For the text-containing cell, return its midpoint in (x, y) coordinate format. 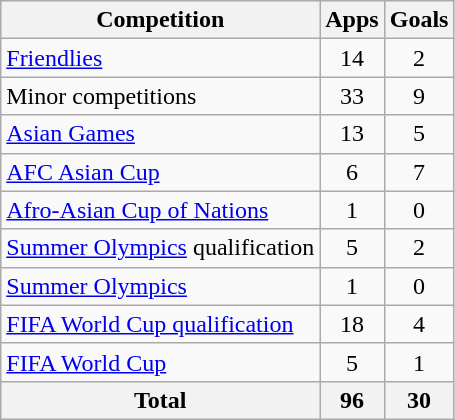
AFC Asian Cup (160, 172)
13 (352, 134)
33 (352, 96)
Summer Olympics qualification (160, 248)
Minor competitions (160, 96)
Goals (419, 20)
Afro-Asian Cup of Nations (160, 210)
Competition (160, 20)
Summer Olympics (160, 286)
9 (419, 96)
Apps (352, 20)
30 (419, 400)
FIFA World Cup (160, 362)
Asian Games (160, 134)
6 (352, 172)
18 (352, 324)
4 (419, 324)
14 (352, 58)
FIFA World Cup qualification (160, 324)
96 (352, 400)
7 (419, 172)
Friendlies (160, 58)
Total (160, 400)
